Identify which cell holds the provided text, then report its [x, y] central coordinate. 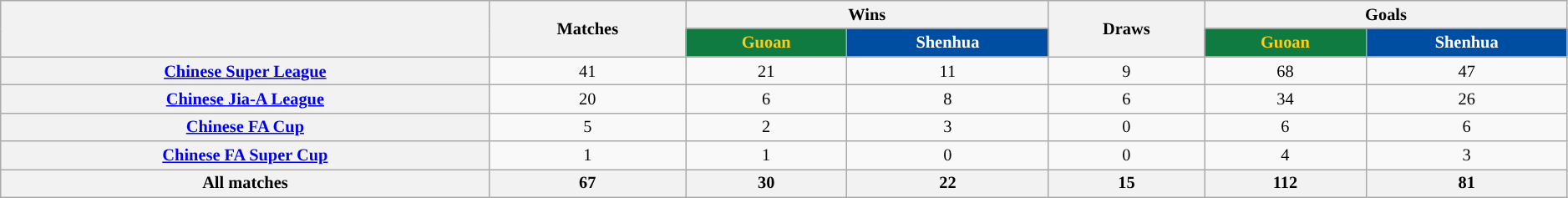
34 [1285, 99]
26 [1467, 99]
All matches [246, 183]
Chinese FA Super Cup [246, 155]
5 [588, 127]
Draws [1126, 28]
Chinese Jia-A League [246, 99]
20 [588, 99]
47 [1467, 71]
112 [1285, 183]
41 [588, 71]
11 [947, 71]
22 [947, 183]
81 [1467, 183]
2 [767, 127]
4 [1285, 155]
8 [947, 99]
30 [767, 183]
9 [1126, 71]
15 [1126, 183]
68 [1285, 71]
Wins [867, 14]
21 [767, 71]
67 [588, 183]
Chinese Super League [246, 71]
Matches [588, 28]
Chinese FA Cup [246, 127]
Goals [1387, 14]
